Search for the cell housing the specified text and yield its (x, y) center coordinate. 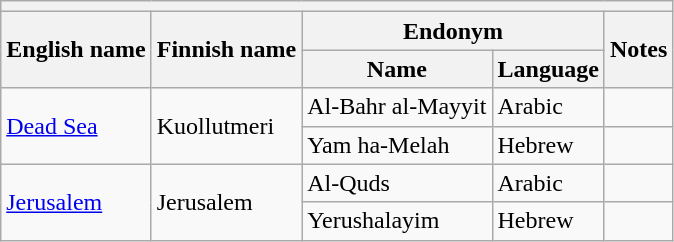
Al-Bahr al-Mayyit (397, 107)
Yam ha-Melah (397, 145)
Finnish name (226, 50)
Language (548, 69)
Name (397, 69)
Endonym (454, 31)
Kuollutmeri (226, 126)
English name (76, 50)
Notes (638, 50)
Al-Quds (397, 183)
Dead Sea (76, 126)
Yerushalayim (397, 221)
